Provide the (X, Y) coordinate of the cell's center where the given text is located.  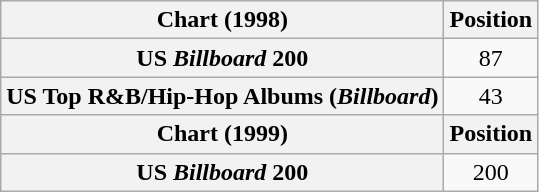
43 (491, 96)
200 (491, 172)
87 (491, 58)
US Top R&B/Hip-Hop Albums (Billboard) (222, 96)
Chart (1999) (222, 134)
Chart (1998) (222, 20)
